Output the [X, Y] coordinate of the center of the cell containing the given text.  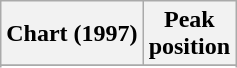
Peakposition [189, 34]
Chart (1997) [72, 34]
